Provide the [x, y] coordinate of the cell's center where the given text is located.  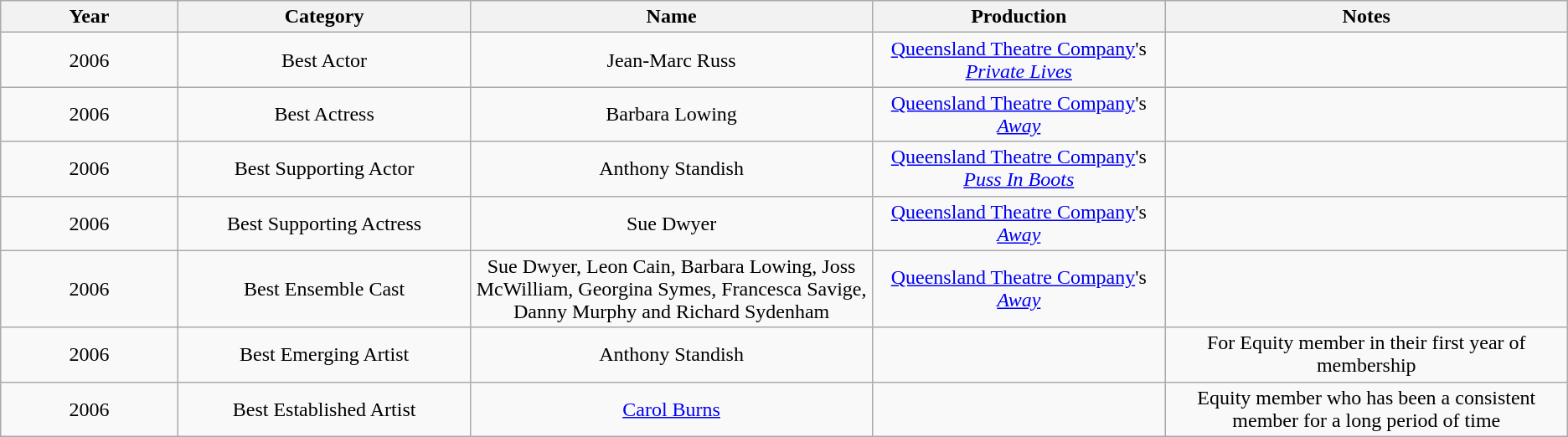
Best Supporting Actress [324, 223]
Best Supporting Actor [324, 169]
Queensland Theatre Company's Puss In Boots [1019, 169]
Year [90, 17]
Sue Dwyer [672, 223]
Best Ensemble Cast [324, 289]
Carol Burns [672, 409]
Notes [1366, 17]
Jean-Marc Russ [672, 60]
Best Emerging Artist [324, 355]
Category [324, 17]
Best Established Artist [324, 409]
Best Actress [324, 114]
Barbara Lowing [672, 114]
Best Actor [324, 60]
Sue Dwyer, Leon Cain, Barbara Lowing, Joss McWilliam, Georgina Symes, Francesca Savige, Danny Murphy and Richard Sydenham [672, 289]
Name [672, 17]
Production [1019, 17]
Queensland Theatre Company's Private Lives [1019, 60]
For Equity member in their first year of membership [1366, 355]
Equity member who has been a consistent member for a long period of time [1366, 409]
